Locate the cell with the specified text and output its (X, Y) center coordinate. 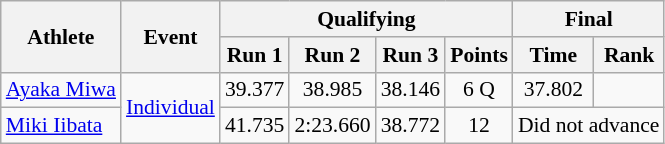
38.146 (410, 90)
12 (479, 126)
Athlete (61, 36)
Run 3 (410, 55)
Points (479, 55)
Rank (630, 55)
38.772 (410, 126)
Ayaka Miwa (61, 90)
38.985 (332, 90)
Miki Iibata (61, 126)
Final (589, 19)
Event (170, 36)
Time (554, 55)
Run 1 (254, 55)
2:23.660 (332, 126)
37.802 (554, 90)
39.377 (254, 90)
Did not advance (589, 126)
41.735 (254, 126)
Individual (170, 108)
6 Q (479, 90)
Qualifying (366, 19)
Run 2 (332, 55)
